Locate the cell with the specified text and output its (X, Y) center coordinate. 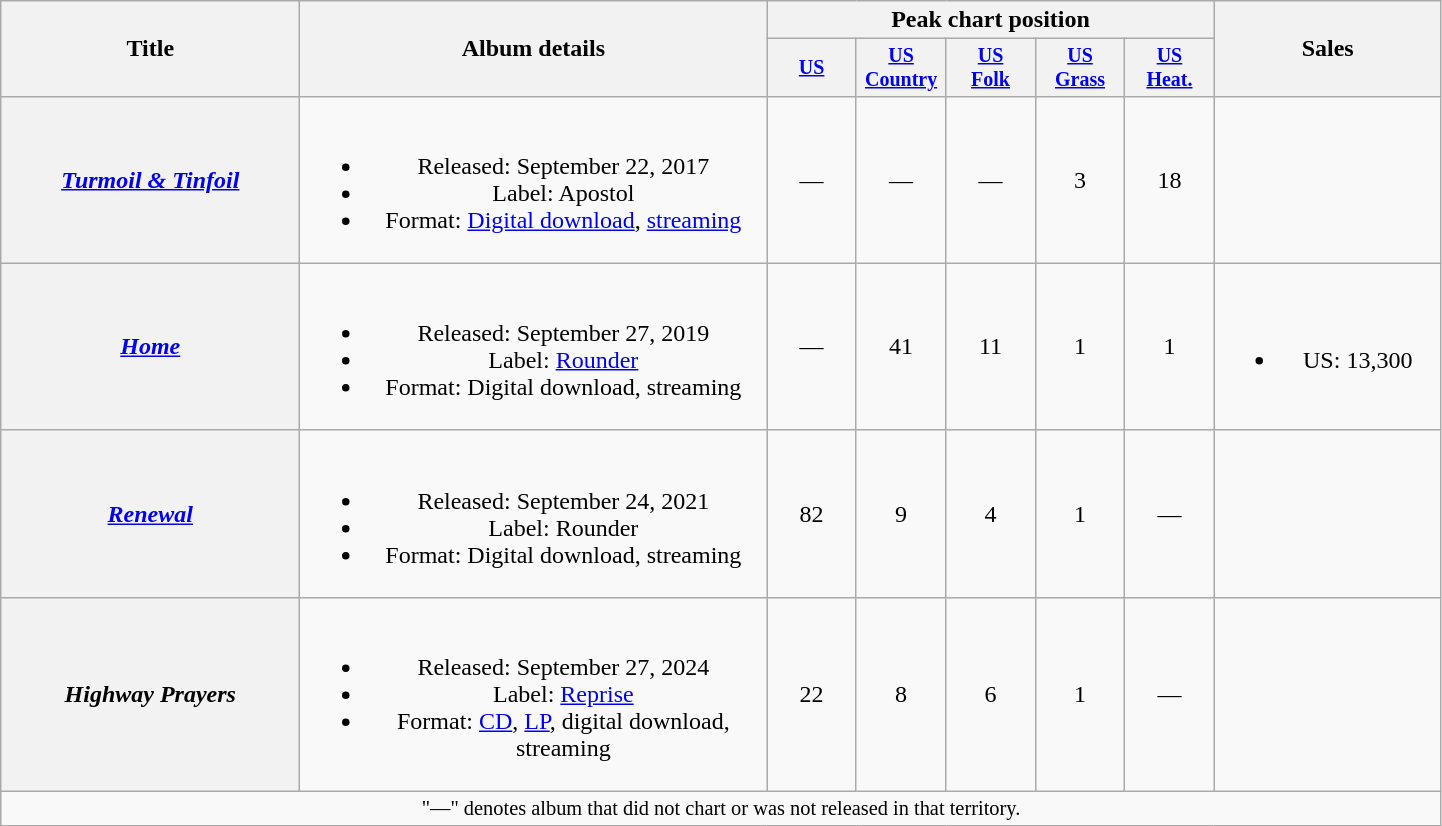
Released: September 22, 2017Label: ApostolFormat: Digital download, streaming (534, 180)
22 (812, 694)
Peak chart position (990, 20)
Released: September 27, 2024Label: RepriseFormat: CD, LP, digital download, streaming (534, 694)
8 (900, 694)
4 (990, 514)
Home (150, 346)
US: 13,300 (1328, 346)
9 (900, 514)
Released: September 24, 2021Label: RounderFormat: Digital download, streaming (534, 514)
US (812, 68)
Sales (1328, 49)
11 (990, 346)
Highway Prayers (150, 694)
Turmoil & Tinfoil (150, 180)
41 (900, 346)
Album details (534, 49)
USGrass (1080, 68)
Title (150, 49)
USFolk (990, 68)
Released: September 27, 2019Label: RounderFormat: Digital download, streaming (534, 346)
82 (812, 514)
Renewal (150, 514)
6 (990, 694)
18 (1170, 180)
"—" denotes album that did not chart or was not released in that territory. (721, 809)
USCountry (900, 68)
USHeat. (1170, 68)
3 (1080, 180)
